Locate the cell with the specified text and output its (X, Y) center coordinate. 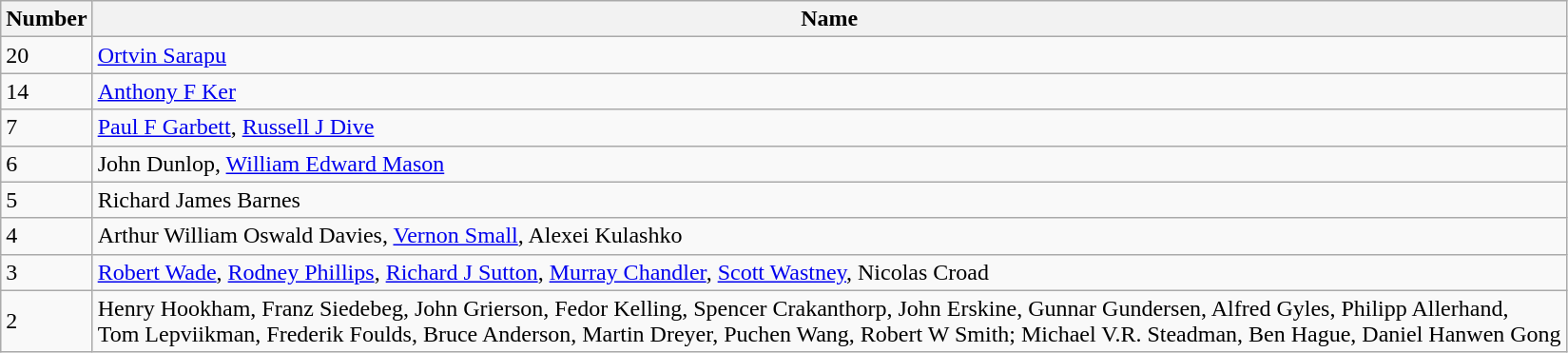
Number (47, 19)
14 (47, 91)
Arthur William Oswald Davies, Vernon Small, Alexei Kulashko (829, 236)
4 (47, 236)
John Dunlop, William Edward Mason (829, 164)
3 (47, 272)
Richard James Barnes (829, 200)
6 (47, 164)
5 (47, 200)
Ortvin Sarapu (829, 55)
20 (47, 55)
Anthony F Ker (829, 91)
Paul F Garbett, Russell J Dive (829, 127)
Name (829, 19)
2 (47, 322)
Robert Wade, Rodney Phillips, Richard J Sutton, Murray Chandler, Scott Wastney, Nicolas Croad (829, 272)
7 (47, 127)
